Provide the [x, y] coordinate of the cell's center where the given text is located.  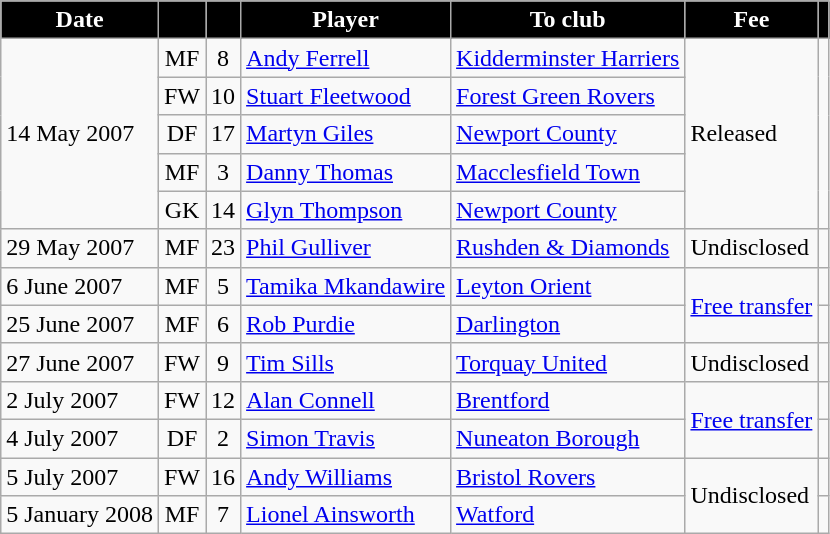
Stuart Fleetwood [346, 96]
23 [224, 248]
Kidderminster Harriers [568, 58]
Released [752, 134]
Tamika Mkandawire [346, 286]
Andy Ferrell [346, 58]
9 [224, 362]
2 [224, 438]
5 July 2007 [80, 477]
14 [224, 210]
Glyn Thompson [346, 210]
2 July 2007 [80, 400]
Watford [568, 515]
Bristol Rovers [568, 477]
Martyn Giles [346, 134]
GK [182, 210]
10 [224, 96]
17 [224, 134]
Alan Connell [346, 400]
27 June 2007 [80, 362]
Lionel Ainsworth [346, 515]
Andy Williams [346, 477]
6 [224, 324]
Rushden & Diamonds [568, 248]
Phil Gulliver [346, 248]
5 [224, 286]
Macclesfield Town [568, 172]
Player [346, 20]
7 [224, 515]
To club [568, 20]
16 [224, 477]
14 May 2007 [80, 134]
Danny Thomas [346, 172]
4 July 2007 [80, 438]
Forest Green Rovers [568, 96]
3 [224, 172]
Simon Travis [346, 438]
Nuneaton Borough [568, 438]
Date [80, 20]
29 May 2007 [80, 248]
8 [224, 58]
Darlington [568, 324]
6 June 2007 [80, 286]
Leyton Orient [568, 286]
5 January 2008 [80, 515]
Brentford [568, 400]
25 June 2007 [80, 324]
Torquay United [568, 362]
Rob Purdie [346, 324]
Tim Sills [346, 362]
12 [224, 400]
Fee [752, 20]
